Extract the (X, Y) coordinate from the center of the cell holding the provided text.  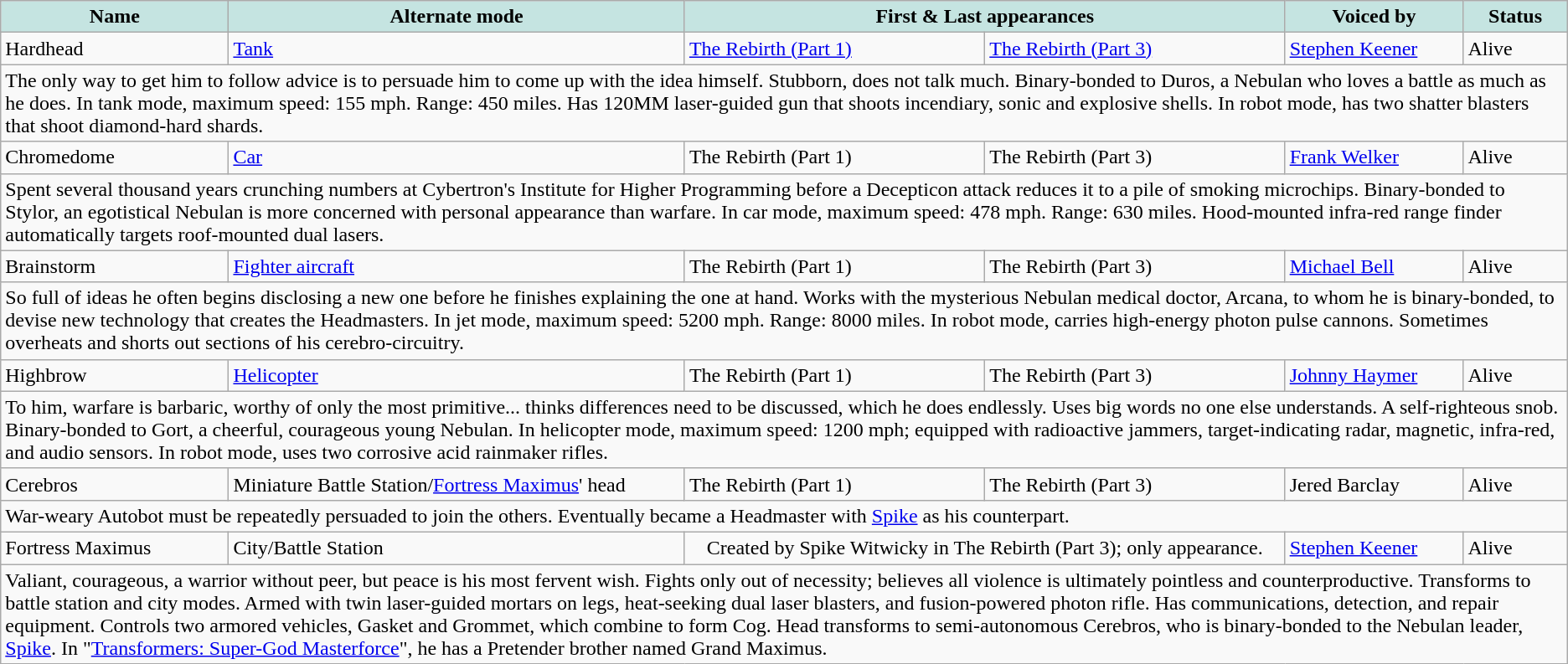
Jered Barclay (1374, 484)
Fortress Maximus (115, 548)
War-weary Autobot must be repeatedly persuaded to join the others. Eventually became a Headmaster with Spike as his counterpart. (784, 516)
Hardhead (115, 49)
Helicopter (456, 375)
Fighter aircraft (456, 266)
Tank (456, 49)
Michael Bell (1374, 266)
First & Last appearances (985, 17)
Johnny Haymer (1374, 375)
Status (1515, 17)
Name (115, 17)
Miniature Battle Station/Fortress Maximus' head (456, 484)
Brainstorm (115, 266)
Frank Welker (1374, 157)
Created by Spike Witwicky in The Rebirth (Part 3); only appearance. (985, 548)
City/Battle Station (456, 548)
Voiced by (1374, 17)
Cerebros (115, 484)
Alternate mode (456, 17)
Chromedome (115, 157)
Highbrow (115, 375)
Car (456, 157)
